From the cell containing the given text, extract its center point as [X, Y] coordinate. 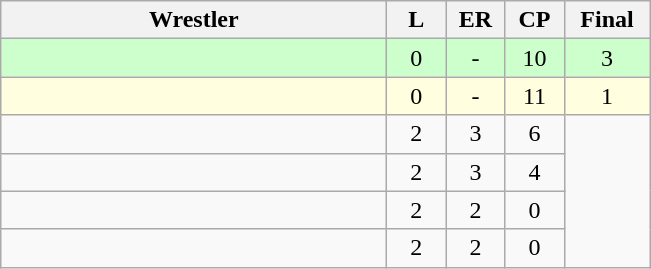
Wrestler [194, 20]
4 [534, 172]
6 [534, 134]
L [416, 20]
Final [607, 20]
1 [607, 96]
11 [534, 96]
ER [476, 20]
CP [534, 20]
10 [534, 58]
